Extract the [x, y] coordinate from the center of the cell holding the provided text.  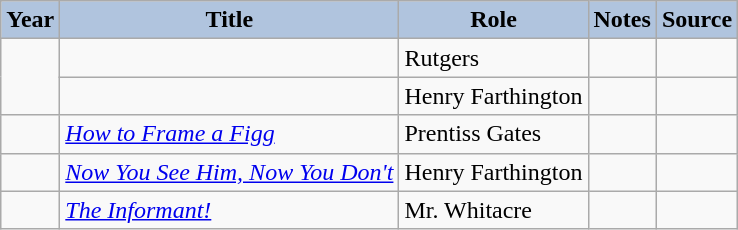
Rutgers [494, 58]
Now You See Him, Now You Don't [230, 172]
Notes [622, 20]
Source [696, 20]
Title [230, 20]
Mr. Whitacre [494, 210]
The Informant! [230, 210]
Prentiss Gates [494, 134]
Year [30, 20]
How to Frame a Figg [230, 134]
Role [494, 20]
